Identify which cell holds the provided text, then report its [X, Y] central coordinate. 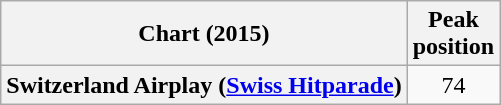
Chart (2015) [204, 34]
Peakposition [453, 34]
Switzerland Airplay (Swiss Hitparade) [204, 85]
74 [453, 85]
